Pinpoint the cell where the given text exists, returning its (X, Y) midpoint coordinate. 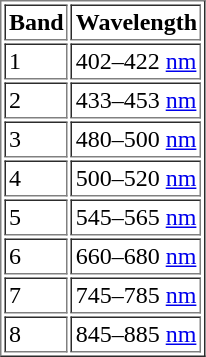
545–565 nm (136, 218)
5 (36, 218)
7 (36, 296)
3 (36, 140)
480–500 nm (136, 140)
745–785 nm (136, 296)
8 (36, 334)
Band (36, 22)
660–680 nm (136, 256)
402–422 nm (136, 62)
845–885 nm (136, 334)
Wavelength (136, 22)
4 (36, 178)
6 (36, 256)
2 (36, 100)
500–520 nm (136, 178)
433–453 nm (136, 100)
1 (36, 62)
